Output the (x, y) coordinate of the center of the cell containing the given text.  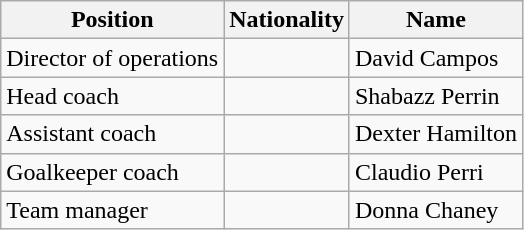
Name (436, 20)
Director of operations (112, 58)
Dexter Hamilton (436, 134)
Head coach (112, 96)
Nationality (287, 20)
Goalkeeper coach (112, 172)
Claudio Perri (436, 172)
Assistant coach (112, 134)
Position (112, 20)
Team manager (112, 210)
David Campos (436, 58)
Shabazz Perrin (436, 96)
Donna Chaney (436, 210)
